Detect which cell encompasses the target text, then output its [X, Y] center coordinate. 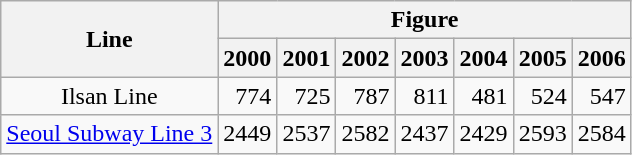
2002 [366, 58]
Seoul Subway Line 3 [110, 134]
2000 [248, 58]
Figure [424, 20]
524 [542, 96]
725 [306, 96]
811 [424, 96]
2582 [366, 134]
2003 [424, 58]
2001 [306, 58]
547 [602, 96]
2004 [484, 58]
2593 [542, 134]
2537 [306, 134]
481 [484, 96]
2005 [542, 58]
2584 [602, 134]
787 [366, 96]
774 [248, 96]
2429 [484, 134]
2449 [248, 134]
2006 [602, 58]
Ilsan Line [110, 96]
Line [110, 39]
2437 [424, 134]
